Find where the given text appears and provide that cell's center as (x, y) coordinate. 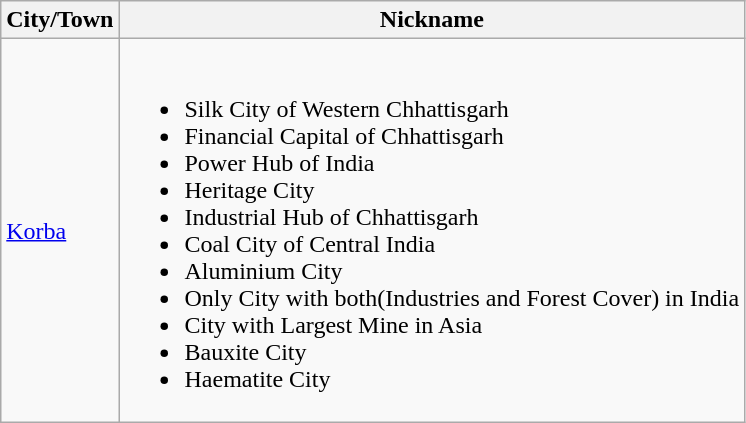
Nickname (432, 20)
Korba (60, 230)
City/Town (60, 20)
